Detect which cell encompasses the target text, then output its [X, Y] center coordinate. 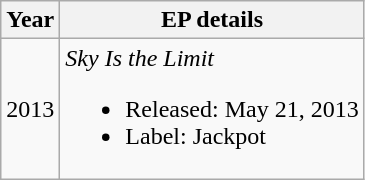
2013 [30, 109]
Year [30, 20]
EP details [212, 20]
Sky Is the LimitReleased: May 21, 2013Label: Jackpot [212, 109]
